Determine the (x, y) coordinate at the center of the cell enclosing the given text.  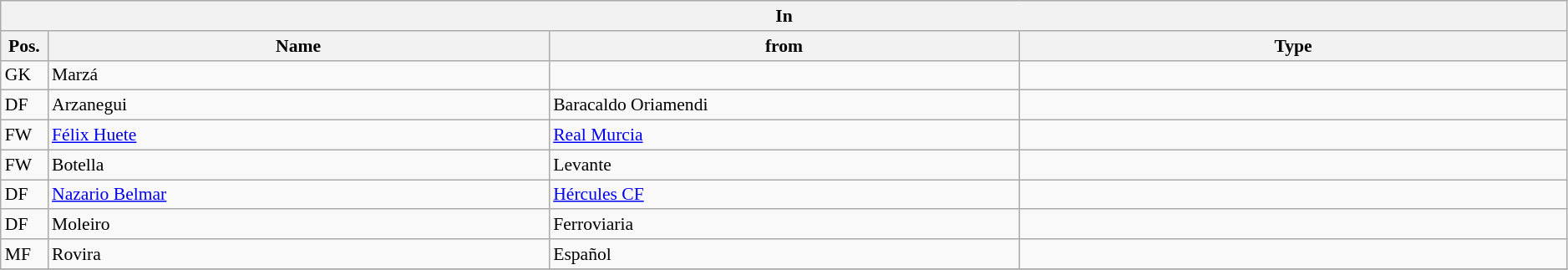
Arzanegui (298, 105)
Félix Huete (298, 135)
Name (298, 46)
Levante (784, 165)
Marzá (298, 75)
Rovira (298, 254)
In (784, 16)
MF (24, 254)
Español (784, 254)
Type (1293, 46)
Moleiro (298, 225)
from (784, 46)
Hércules CF (784, 195)
Pos. (24, 46)
Real Murcia (784, 135)
Botella (298, 165)
Baracaldo Oriamendi (784, 105)
GK (24, 75)
Ferroviaria (784, 225)
Nazario Belmar (298, 195)
